Scan for the cell matching the given text and deliver its (X, Y) coordinate at center. 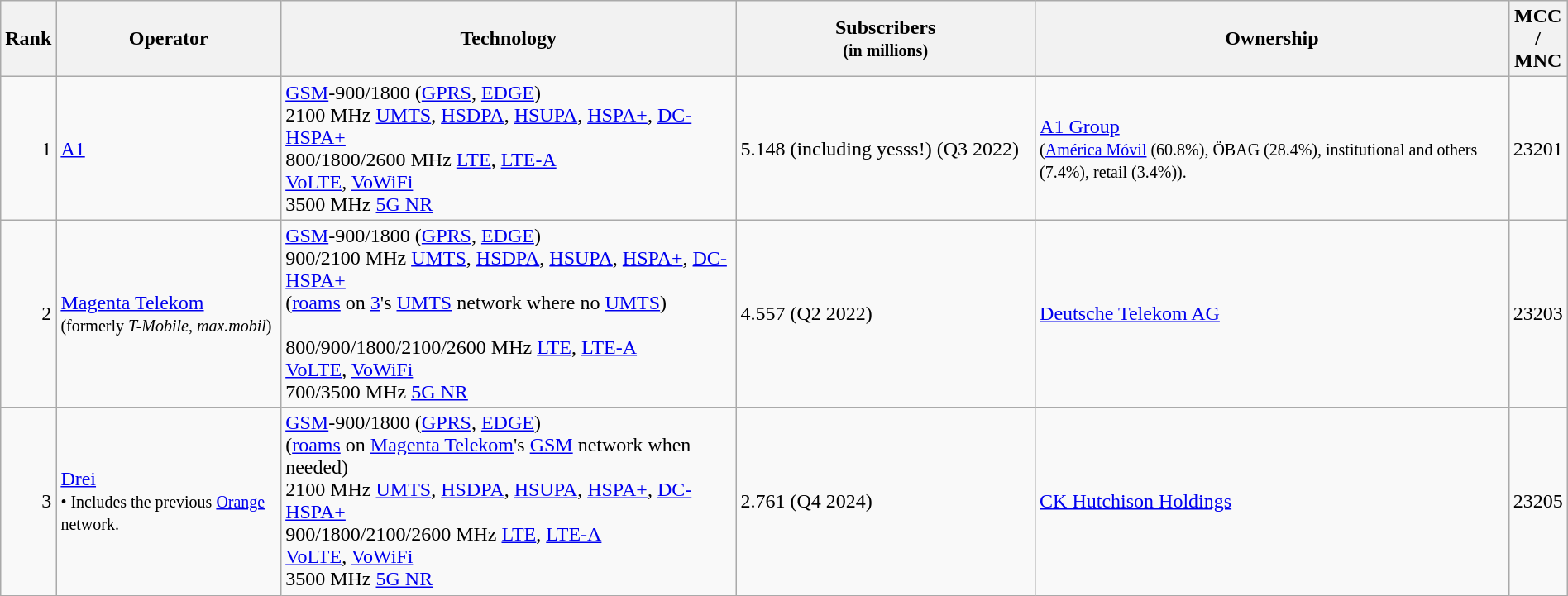
23203 (1538, 314)
MCC / MNC (1538, 39)
Magenta Telekom (formerly T-Mobile, max.mobil) (169, 314)
Operator (169, 39)
A1 Group (América Móvil (60.8%), ÖBAG (28.4%), institutional and others (7.4%), retail (3.4%)). (1272, 149)
1 (28, 149)
Technology (509, 39)
Rank (28, 39)
3 (28, 501)
4.557 (Q2 2022) (886, 314)
A1 (169, 149)
CK Hutchison Holdings (1272, 501)
5.148 (including yesss!) (Q3 2022) (886, 149)
Deutsche Telekom AG (1272, 314)
Subscribers(in millions) (886, 39)
23205 (1538, 501)
23201 (1538, 149)
GSM-900/1800 (GPRS, EDGE) 2100 MHz UMTS, HSDPA, HSUPA, HSPA+, DC-HSPA+ 800/1800/2600 MHz LTE, LTE-AVoLTE, VoWiFi 3500 MHz 5G NR (509, 149)
Ownership (1272, 39)
2.761 (Q4 2024) (886, 501)
2 (28, 314)
Drei• Includes the previous Orange network. (169, 501)
